Scan for the cell matching the given text and deliver its [X, Y] coordinate at center. 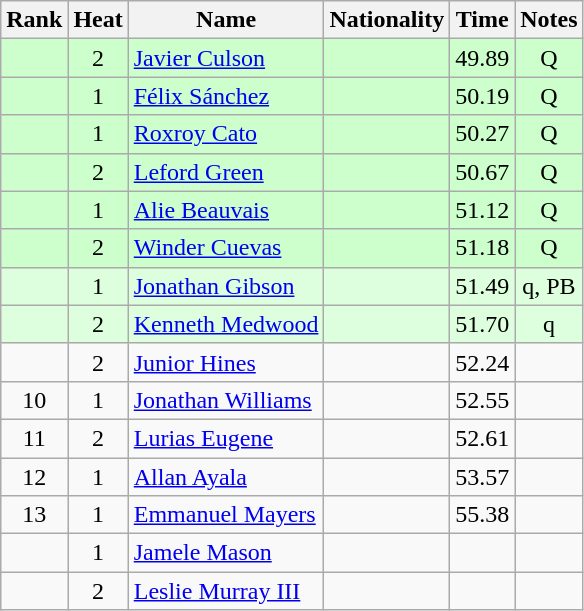
52.61 [482, 438]
Junior Hines [226, 362]
Time [482, 20]
Roxroy Cato [226, 134]
50.27 [482, 134]
12 [34, 477]
52.24 [482, 362]
Jonathan Williams [226, 400]
Allan Ayala [226, 477]
51.70 [482, 324]
50.67 [482, 172]
11 [34, 438]
q [549, 324]
53.57 [482, 477]
Kenneth Medwood [226, 324]
Leford Green [226, 172]
50.19 [482, 96]
52.55 [482, 400]
55.38 [482, 515]
10 [34, 400]
Leslie Murray III [226, 591]
Notes [549, 20]
Jamele Mason [226, 553]
Rank [34, 20]
13 [34, 515]
51.49 [482, 286]
Lurias Eugene [226, 438]
Nationality [387, 20]
Heat [98, 20]
q, PB [549, 286]
49.89 [482, 58]
Alie Beauvais [226, 210]
Name [226, 20]
Javier Culson [226, 58]
Félix Sánchez [226, 96]
51.12 [482, 210]
Emmanuel Mayers [226, 515]
Winder Cuevas [226, 248]
Jonathan Gibson [226, 286]
51.18 [482, 248]
